Return (X, Y) of the center of cell containing provided text 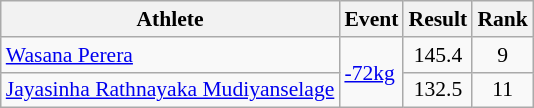
-72kg (371, 72)
132.5 (438, 90)
11 (502, 90)
Athlete (170, 19)
Result (438, 19)
Rank (502, 19)
Event (371, 19)
9 (502, 55)
Wasana Perera (170, 55)
145.4 (438, 55)
Jayasinha Rathnayaka Mudiyanselage (170, 90)
